Identify which cell holds the provided text, then report its [X, Y] central coordinate. 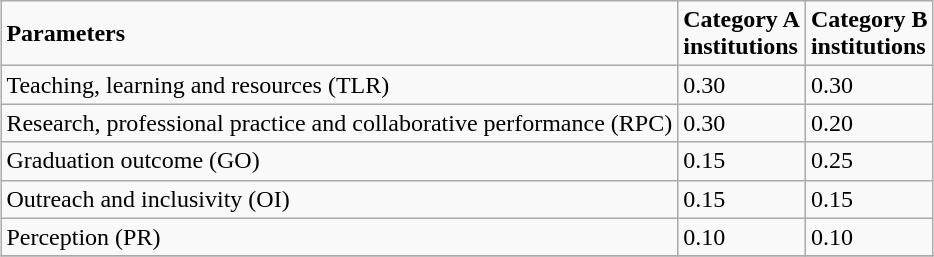
Research, professional practice and collaborative performance (RPC) [340, 123]
Outreach and inclusivity (OI) [340, 199]
Teaching, learning and resources (TLR) [340, 85]
0.25 [869, 161]
Perception (PR) [340, 237]
Category A institutions [742, 34]
Graduation outcome (GO) [340, 161]
Parameters [340, 34]
Category B institutions [869, 34]
0.20 [869, 123]
